Scan for the cell matching the given text and deliver its [X, Y] coordinate at center. 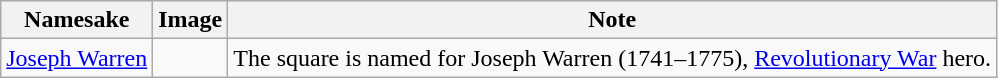
The square is named for Joseph Warren (1741–1775), Revolutionary War hero. [612, 58]
Namesake [77, 20]
Image [190, 20]
Note [612, 20]
Joseph Warren [77, 58]
